From the cell containing the given text, extract its center point as (x, y) coordinate. 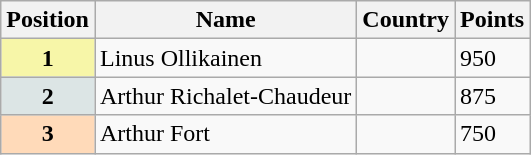
750 (492, 134)
950 (492, 58)
1 (48, 58)
Linus Ollikainen (225, 58)
3 (48, 134)
Arthur Richalet-Chaudeur (225, 96)
875 (492, 96)
Position (48, 20)
2 (48, 96)
Arthur Fort (225, 134)
Country (406, 20)
Name (225, 20)
Points (492, 20)
